Detect which cell encompasses the target text, then output its (X, Y) center coordinate. 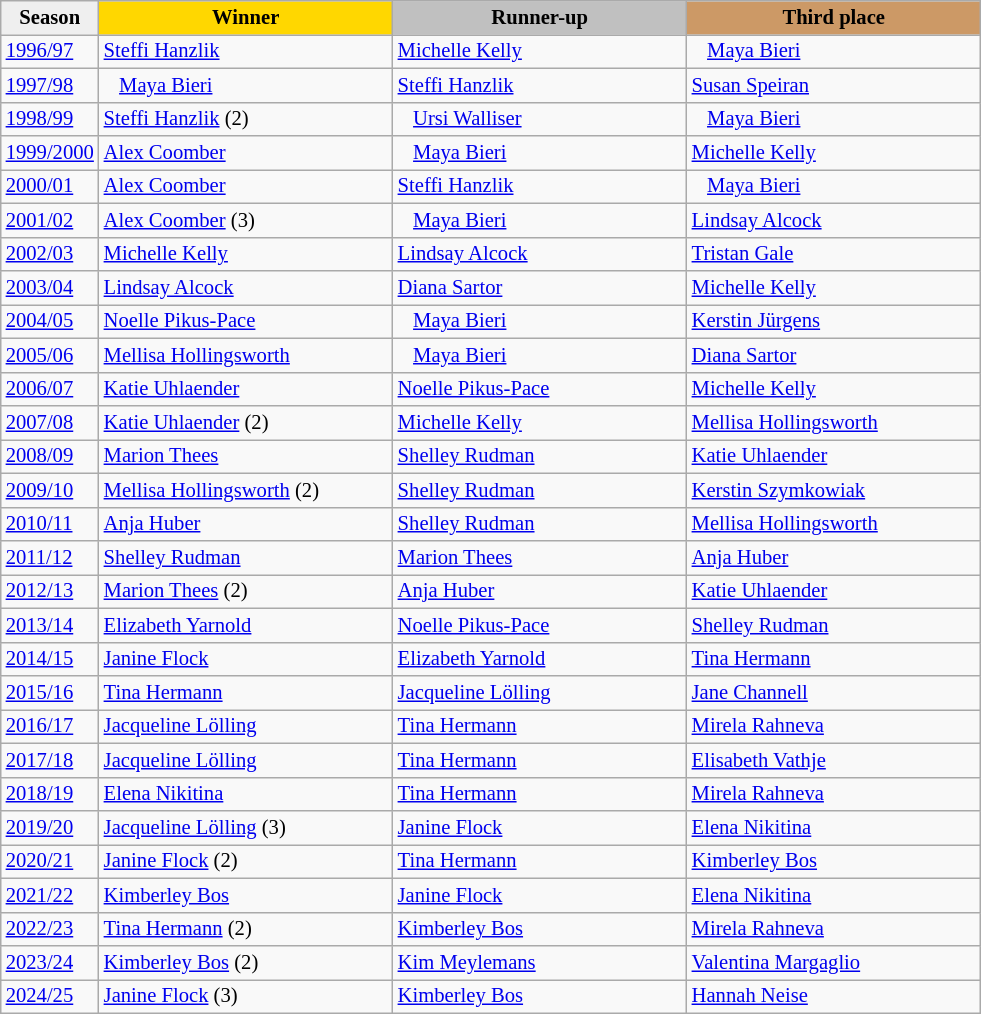
Tina Hermann (2) (246, 929)
2022/23 (50, 929)
2011/12 (50, 557)
Janine Flock (3) (246, 996)
1998/99 (50, 119)
Winner (246, 17)
2021/22 (50, 895)
2019/20 (50, 827)
2003/04 (50, 287)
Jacqueline Lölling (3) (246, 827)
Alex Coomber (3) (246, 220)
Runner-up (540, 17)
2017/18 (50, 760)
Valentina Margaglio (834, 963)
2016/17 (50, 726)
2002/03 (50, 254)
2014/15 (50, 659)
Season (50, 17)
Tristan Gale (834, 254)
2001/02 (50, 220)
Kim Meylemans (540, 963)
2006/07 (50, 389)
2009/10 (50, 490)
2005/06 (50, 355)
Susan Speiran (834, 85)
1996/97 (50, 51)
Steffi Hanzlik (2) (246, 119)
Kimberley Bos (2) (246, 963)
2023/24 (50, 963)
Jane Channell (834, 693)
Katie Uhlaender (2) (246, 423)
1997/98 (50, 85)
Janine Flock (2) (246, 861)
Mellisa Hollingsworth (2) (246, 490)
2007/08 (50, 423)
Kerstin Szymkowiak (834, 490)
2024/25 (50, 996)
2000/01 (50, 186)
2018/19 (50, 794)
2008/09 (50, 456)
1999/2000 (50, 153)
Kerstin Jürgens (834, 321)
Hannah Neise (834, 996)
2012/13 (50, 591)
2013/14 (50, 625)
2010/11 (50, 524)
Ursi Walliser (540, 119)
2015/16 (50, 693)
Third place (834, 17)
Marion Thees (2) (246, 591)
Elisabeth Vathje (834, 760)
2020/21 (50, 861)
2004/05 (50, 321)
